Return the [X, Y] coordinate for the center point of the cell that contains the specified text.  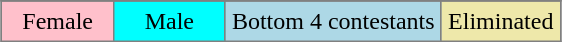
Male [170, 21]
Bottom 4 contestants [333, 21]
Eliminated [500, 21]
Female [58, 21]
